Determine the (X, Y) coordinate at the center of the cell enclosing the given text.  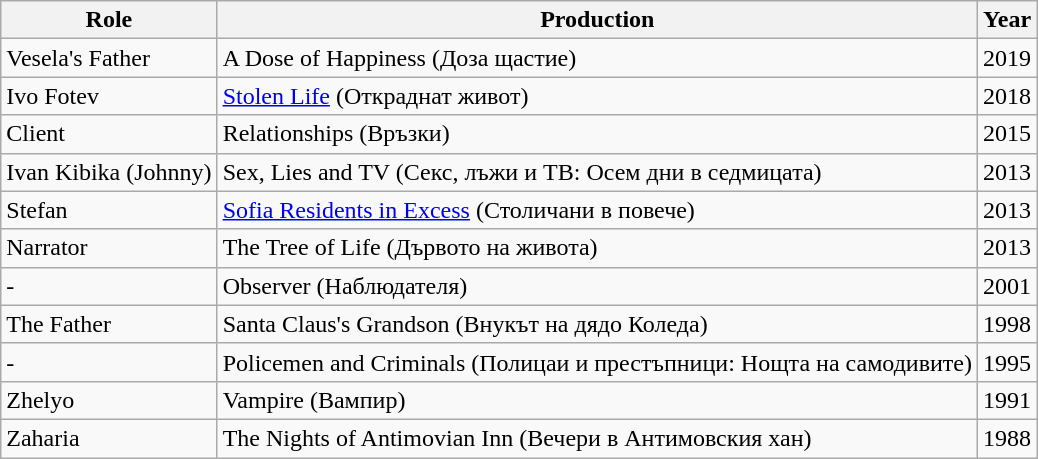
2019 (1008, 58)
Narrator (109, 248)
1998 (1008, 324)
2018 (1008, 96)
Policemen and Criminals (Полицаи и престъпници: Нощта на самодивите) (597, 362)
Production (597, 20)
Stefan (109, 210)
2015 (1008, 134)
1995 (1008, 362)
Ivan Kibika (Johnny) (109, 172)
2001 (1008, 286)
1988 (1008, 438)
Sofia Residents in Excess (Столичани в повече) (597, 210)
Year (1008, 20)
Zhelyo (109, 400)
Client (109, 134)
The Tree of Life (Дървото на живота) (597, 248)
Observer (Наблюдателя) (597, 286)
Ivo Fotev (109, 96)
Zaharia (109, 438)
Role (109, 20)
Relationships (Връзки) (597, 134)
Vesela's Father (109, 58)
Vampire (Вампир) (597, 400)
Stolen Life (Откраднат живот) (597, 96)
Santa Claus's Grandson (Внукът на дядо Коледа) (597, 324)
1991 (1008, 400)
The Nights of Antimovian Inn (Вечери в Антимовския хан) (597, 438)
A Dose of Happiness (Доза щастие) (597, 58)
Sex, Lies and TV (Секс, лъжи и ТВ: Осем дни в седмицата) (597, 172)
The Father (109, 324)
